Detect which cell encompasses the target text, then output its [x, y] center coordinate. 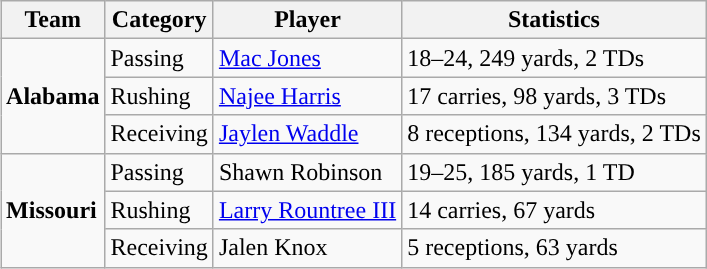
Player [307, 20]
Jaylen Waddle [307, 134]
Mac Jones [307, 58]
5 receptions, 63 yards [554, 248]
Statistics [554, 20]
Jalen Knox [307, 248]
Najee Harris [307, 96]
Larry Rountree III [307, 210]
Alabama [53, 96]
19–25, 185 yards, 1 TD [554, 172]
Shawn Robinson [307, 172]
Missouri [53, 210]
14 carries, 67 yards [554, 210]
8 receptions, 134 yards, 2 TDs [554, 134]
Category [159, 20]
17 carries, 98 yards, 3 TDs [554, 96]
Team [53, 20]
18–24, 249 yards, 2 TDs [554, 58]
